Provide the [X, Y] coordinate of the cell's center where the given text is located.  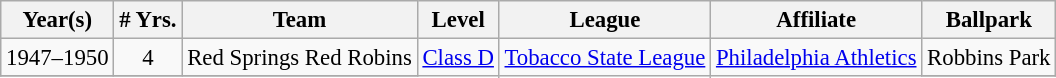
4 [148, 58]
Level [458, 20]
1947–1950 [58, 58]
Ballpark [989, 20]
# Yrs. [148, 20]
Affiliate [816, 20]
Red Springs Red Robins [300, 58]
Team [300, 20]
Class D [458, 58]
Tobacco State League [604, 58]
Robbins Park [989, 58]
League [604, 20]
Philadelphia Athletics [816, 58]
Year(s) [58, 20]
